Detect which cell encompasses the target text, then output its (x, y) center coordinate. 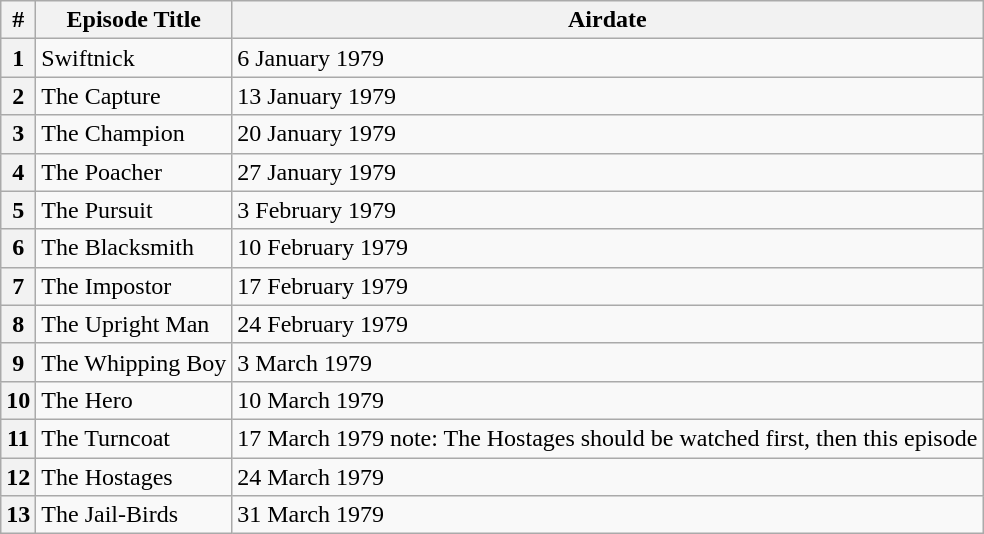
Airdate (608, 20)
12 (18, 477)
20 January 1979 (608, 134)
7 (18, 286)
4 (18, 172)
6 January 1979 (608, 58)
17 March 1979 note: The Hostages should be watched first, then this episode (608, 438)
24 March 1979 (608, 477)
The Jail-Birds (134, 515)
The Turncoat (134, 438)
The Hero (134, 400)
17 February 1979 (608, 286)
10 February 1979 (608, 248)
24 February 1979 (608, 324)
11 (18, 438)
1 (18, 58)
31 March 1979 (608, 515)
6 (18, 248)
2 (18, 96)
10 (18, 400)
3 March 1979 (608, 362)
3 (18, 134)
3 February 1979 (608, 210)
The Blacksmith (134, 248)
The Whipping Boy (134, 362)
The Pursuit (134, 210)
10 March 1979 (608, 400)
# (18, 20)
The Poacher (134, 172)
13 (18, 515)
The Champion (134, 134)
8 (18, 324)
Swiftnick (134, 58)
Episode Title (134, 20)
The Hostages (134, 477)
27 January 1979 (608, 172)
9 (18, 362)
The Capture (134, 96)
5 (18, 210)
The Impostor (134, 286)
The Upright Man (134, 324)
13 January 1979 (608, 96)
